Provide the [x, y] coordinate of the cell's center where the given text is located.  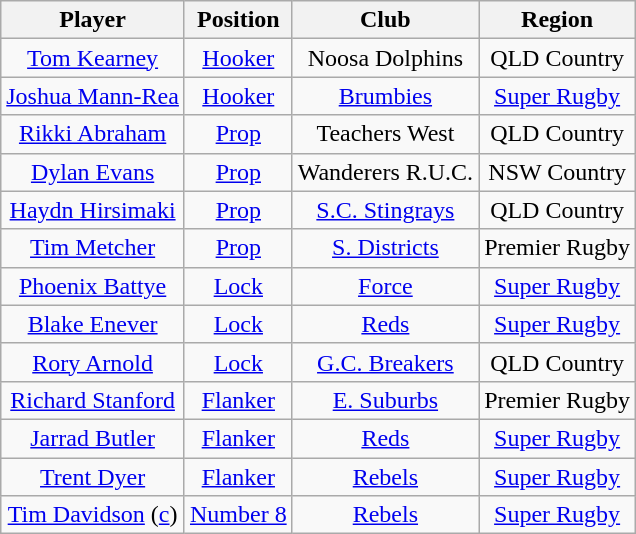
Number 8 [238, 515]
Trent Dyer [93, 477]
Joshua Mann-Rea [93, 96]
Club [385, 20]
Rory Arnold [93, 362]
Region [558, 20]
G.C. Breakers [385, 362]
Wanderers R.U.C. [385, 172]
Tim Davidson (c) [93, 515]
Dylan Evans [93, 172]
Teachers West [385, 134]
Jarrad Butler [93, 438]
Noosa Dolphins [385, 58]
Force [385, 286]
Brumbies [385, 96]
Position [238, 20]
E. Suburbs [385, 400]
Phoenix Battye [93, 286]
Blake Enever [93, 324]
Rikki Abraham [93, 134]
S. Districts [385, 248]
S.C. Stingrays [385, 210]
NSW Country [558, 172]
Richard Stanford [93, 400]
Tom Kearney [93, 58]
Tim Metcher [93, 248]
Haydn Hirsimaki [93, 210]
Player [93, 20]
